Output the [x, y] coordinate of the center of the cell containing the given text.  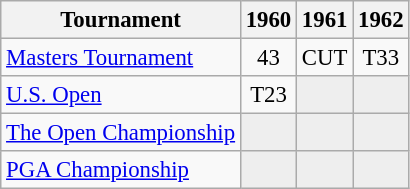
1961 [325, 20]
1962 [381, 20]
Tournament [121, 20]
PGA Championship [121, 170]
T23 [268, 95]
U.S. Open [121, 95]
43 [268, 58]
The Open Championship [121, 133]
Masters Tournament [121, 58]
1960 [268, 20]
T33 [381, 58]
CUT [325, 58]
